Capture the cell that displays the provided text and extract its [x, y] central coordinate. 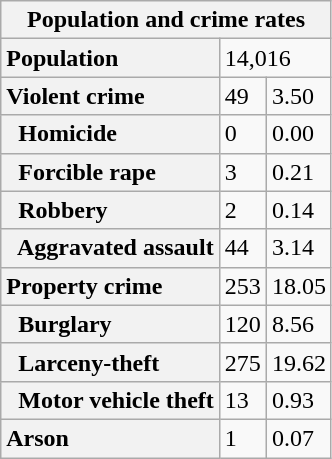
14,016 [275, 58]
0.00 [298, 134]
Forcible rape [110, 172]
49 [242, 96]
Motor vehicle theft [110, 400]
8.56 [298, 324]
0 [242, 134]
1 [242, 438]
Property crime [110, 286]
13 [242, 400]
Homicide [110, 134]
Population [110, 58]
3.50 [298, 96]
0.07 [298, 438]
Arson [110, 438]
Aggravated assault [110, 248]
3.14 [298, 248]
0.93 [298, 400]
44 [242, 248]
275 [242, 362]
19.62 [298, 362]
Robbery [110, 210]
253 [242, 286]
120 [242, 324]
0.14 [298, 210]
Violent crime [110, 96]
3 [242, 172]
2 [242, 210]
18.05 [298, 286]
0.21 [298, 172]
Burglary [110, 324]
Larceny-theft [110, 362]
Population and crime rates [166, 20]
